Pinpoint the cell where the given text exists, returning its (X, Y) midpoint coordinate. 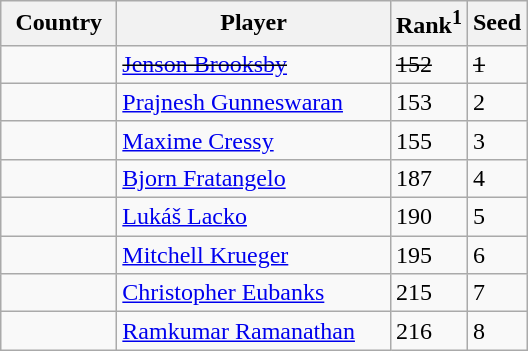
4 (496, 178)
152 (428, 64)
1 (496, 64)
Ramkumar Ramanathan (254, 331)
Maxime Cressy (254, 140)
5 (496, 217)
Country (59, 24)
Player (254, 24)
6 (496, 255)
Bjorn Fratangelo (254, 178)
153 (428, 102)
7 (496, 293)
215 (428, 293)
2 (496, 102)
Mitchell Krueger (254, 255)
Christopher Eubanks (254, 293)
195 (428, 255)
187 (428, 178)
Prajnesh Gunneswaran (254, 102)
216 (428, 331)
Rank1 (428, 24)
190 (428, 217)
155 (428, 140)
Lukáš Lacko (254, 217)
3 (496, 140)
8 (496, 331)
Jenson Brooksby (254, 64)
Seed (496, 24)
